Search for the cell housing the specified text and yield its (x, y) center coordinate. 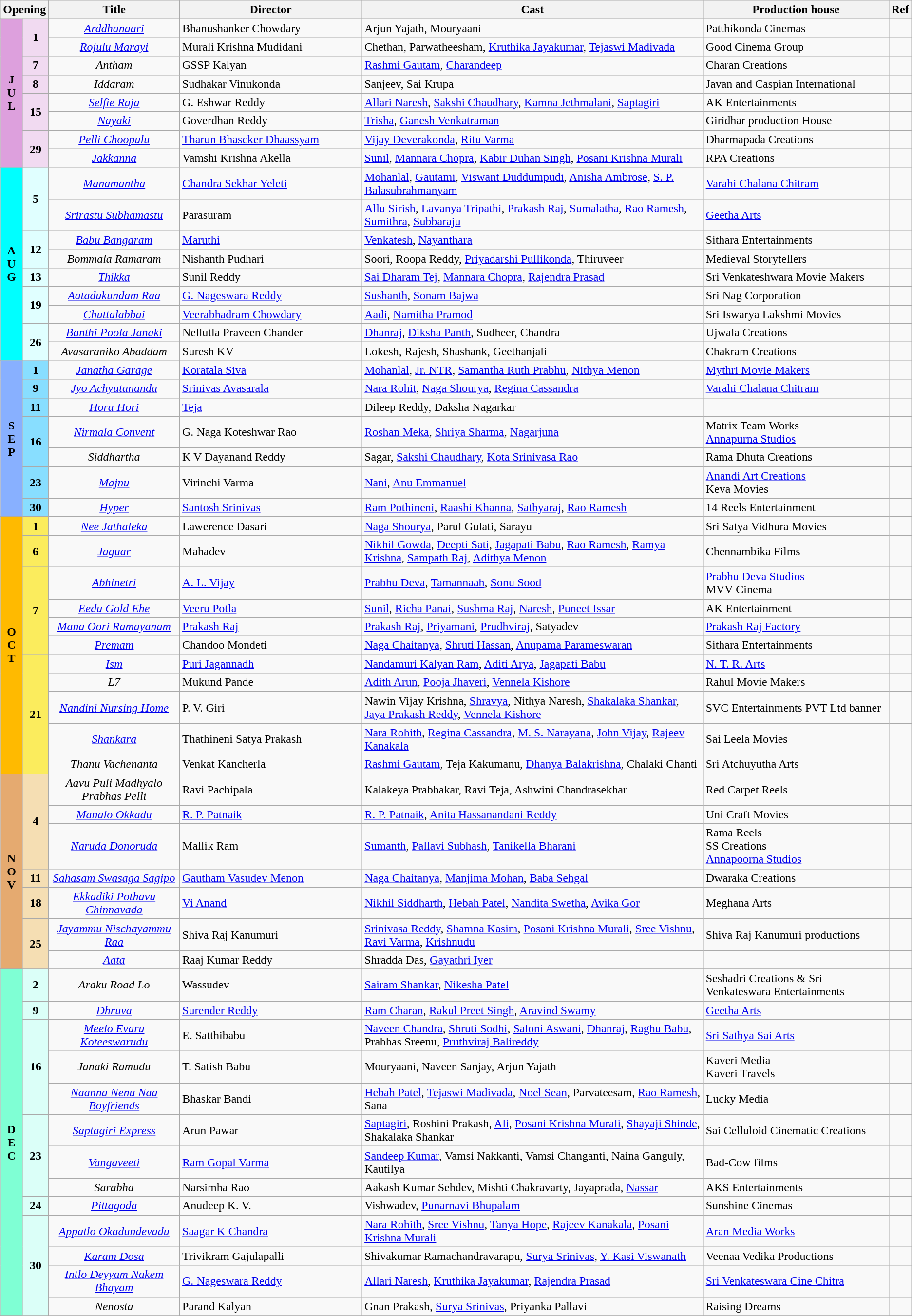
Nawin Vijay Krishna, Shravya, Nithya Naresh, Shakalaka Shankar, Jaya Prakash Reddy, Vennela Kishore (533, 708)
Prakash Raj Factory (796, 627)
Srirastu Subhamastu (114, 214)
Nandini Nursing Home (114, 708)
Sushanth, Sonam Bajwa (533, 296)
Meghana Arts (796, 903)
Janatha Garage (114, 370)
Siddhartha (114, 457)
Title (114, 10)
Ravi Pachipala (271, 790)
Narsimha Rao (271, 1187)
Prakash Raj (271, 627)
Charan Creations (796, 65)
Trisha, Ganesh Venkatraman (533, 121)
14 Reels Entertainment (796, 507)
21 (36, 714)
Ism (114, 664)
Veeru Potla (271, 608)
Abhinetri (114, 583)
Sanjeev, Sai Krupa (533, 84)
Naga Chaitanya, Shruti Hassan, Anupama Parameswaran (533, 645)
Sri Sathya Sai Arts (796, 1035)
R. P. Patnaik, Anita Hassanandani Reddy (533, 814)
Sandeep Kumar, Vamsi Nakkanti, Vamsi Changanti, Naina Ganguly, Kautilya (533, 1162)
Sunil Reddy (271, 277)
Sahasam Swasaga Sagipo (114, 878)
18 (36, 903)
Dharmapada Creations (796, 139)
Shankara (114, 739)
Javan and Caspian International (796, 84)
Hebah Patel, Tejaswi Madivada, Noel Sean, Parvateesam, Rao Ramesh, Sana (533, 1099)
Aakash Kumar Sehdev, Mishti Chakravarty, Jayaprada, Nassar (533, 1187)
Wassudev (271, 985)
Avasaraniko Abaddam (114, 351)
13 (36, 277)
Mahadev (271, 551)
Lucky Media (796, 1099)
Dileep Reddy, Daksha Nagarkar (533, 407)
Shradda Das, Gayathri Iyer (533, 960)
29 (36, 149)
Hora Hori (114, 407)
Sri Venkateshwara Movie Makers (796, 277)
8 (36, 84)
Janaki Ramudu (114, 1067)
A. L. Vijay (271, 583)
Sunil, Richa Panai, Sushma Raj, Naresh, Puneet Issar (533, 608)
Aavu Puli Madhyalo Prabhas Pelli (114, 790)
Dwaraka Creations (796, 878)
Ujwala Creations (796, 333)
Suresh KV (271, 351)
Arjun Yajath, Mouryaani (533, 28)
Sri Venkateswara Cine Chitra (796, 1281)
Ekkadiki Pothavu Chinnavada (114, 903)
Chandra Sekhar Yeleti (271, 183)
Chakram Creations (796, 351)
Surender Reddy (271, 1010)
Mukund Pande (271, 682)
Roshan Meka, Shriya Sharma, Nagarjuna (533, 432)
RPA Creations (796, 158)
Gnan Prakash, Surya Srinivas, Priyanka Pallavi (533, 1306)
Nara Rohit, Naga Shourya, Regina Cassandra (533, 388)
Uni Craft Movies (796, 814)
Director (271, 10)
Bhanushanker Chowdary (271, 28)
Sunshine Cinemas (796, 1206)
Giridhar production House (796, 121)
N. T. R. Arts (796, 664)
Pittagoda (114, 1206)
Trivikram Gajulapalli (271, 1256)
Ram Charan, Rakul Preet Singh, Aravind Swamy (533, 1010)
Gautham Vasudev Menon (271, 878)
Sri Iswarya Lakshmi Movies (796, 314)
Lawerence Dasari (271, 526)
Sumanth, Pallavi Subhash, Tanikella Bharani (533, 846)
Venkat Kancherla (271, 764)
Saptagiri, Roshini Prakash, Ali, Posani Krishna Murali, Shayaji Shinde, Shakalaka Shankar (533, 1131)
Patthikonda Cinemas (796, 28)
Veerabhadram Chowdary (271, 314)
Vi Anand (271, 903)
G. Naga Koteshwar Rao (271, 432)
Kaveri MediaKaveri Travels (796, 1067)
Mallik Ram (271, 846)
Nikhil Gowda, Deepti Sati, Jagapati Babu, Rao Ramesh, Ramya Krishna, Sampath Raj, Adithya Menon (533, 551)
JUL (12, 93)
Nikhil Siddharth, Hebah Patel, Nandita Swetha, Avika Gor (533, 903)
DEC (12, 1142)
Shiva Raj Kanumuri productions (796, 935)
4 (36, 821)
Rama Reels SS Creations Annapoorna Studios (796, 846)
Rashmi Gautam, Teja Kakumanu, Dhanya Balakrishna, Chalaki Chanti (533, 764)
Aatadukundam Raa (114, 296)
Chethan, Parwatheesham, Kruthika Jayakumar, Tejaswi Madivada (533, 47)
Mana Oori Ramayanam (114, 627)
Matrix Team Works Annapurna Studios (796, 432)
Sudhakar Vinukonda (271, 84)
Chuttalabbai (114, 314)
Thanu Vachenanta (114, 764)
Vamshi Krishna Akella (271, 158)
Good Cinema Group (796, 47)
Production house (796, 10)
Raaj Kumar Reddy (271, 960)
Arddhanaari (114, 28)
Antham (114, 65)
Tharun Bhascker Dhaassyam (271, 139)
Kalakeya Prabhakar, Ravi Teja, Ashwini Chandrasekhar (533, 790)
Vijay Deverakonda, Ritu Varma (533, 139)
6 (36, 551)
Prabhu Deva, Tamannaah, Sonu Sood (533, 583)
Rashmi Gautam, Charandeep (533, 65)
Maruthi (271, 240)
Thathineni Satya Prakash (271, 739)
Nayaki (114, 121)
24 (36, 1206)
Appatlo Okadundevadu (114, 1231)
Saptagiri Express (114, 1131)
R. P. Patnaik (271, 814)
Naruda Donoruda (114, 846)
Naveen Chandra, Shruti Sodhi, Saloni Aswani, Dhanraj, Raghu Babu, Prabhas Sreenu, Pruthviraj Balireddy (533, 1035)
Veenaa Vedika Productions (796, 1256)
Eedu Gold Ehe (114, 608)
Majnu (114, 483)
Nenosta (114, 1306)
Venkatesh, Nayanthara (533, 240)
Bhaskar Bandi (271, 1099)
26 (36, 342)
GSSP Kalyan (271, 65)
AUG (12, 264)
Raising Dreams (796, 1306)
Arun Pawar (271, 1131)
Pelli Choopulu (114, 139)
P. V. Giri (271, 708)
Nara Rohith, Sree Vishnu, Tanya Hope, Rajeev Kanakala, Posani Krishna Murali (533, 1231)
Nellutla Praveen Chander (271, 333)
Jayammu Nischayammu Raa (114, 935)
Bommala Ramaram (114, 259)
Aran Media Works (796, 1231)
Vishwadev, Punarnavi Bhupalam (533, 1206)
Murali Krishna Mudidani (271, 47)
Nishanth Pudhari (271, 259)
Thikka (114, 277)
Chandoo Mondeti (271, 645)
Vangaveeti (114, 1162)
Rama Dhuta Creations (796, 457)
Srinivas Avasarala (271, 388)
Aadi, Namitha Pramod (533, 314)
Santosh Srinivas (271, 507)
AKS Entertainments (796, 1187)
Sagar, Sakshi Chaudhary, Kota Srinivasa Rao (533, 457)
G. Eshwar Reddy (271, 102)
Chennambika Films (796, 551)
Medieval Storytellers (796, 259)
Mohanlal, Jr. NTR, Samantha Ruth Prabhu, Nithya Menon (533, 370)
E. Satthibabu (271, 1035)
Karam Dosa (114, 1256)
Mouryaani, Naveen Sanjay, Arjun Yajath (533, 1067)
25 (36, 944)
Lokesh, Rajesh, Shashank, Geethanjali (533, 351)
Prakash Raj, Priyamani, Prudhviraj, Satyadev (533, 627)
Rahul Movie Makers (796, 682)
AK Entertainment (796, 608)
Sri Satya Vidhura Movies (796, 526)
Ref (900, 10)
Virinchi Varma (271, 483)
15 (36, 112)
Adith Arun, Pooja Jhaveri, Vennela Kishore (533, 682)
Shiva Raj Kanumuri (271, 935)
Ram Gopal Varma (271, 1162)
Rojulu Marayi (114, 47)
Prabhu Deva Studios MVV Cinema (796, 583)
Sai Dharam Tej, Mannara Chopra, Rajendra Prasad (533, 277)
Shivakumar Ramachandravarapu, Surya Srinivas, Y. Kasi Viswanath (533, 1256)
Premam (114, 645)
Manamantha (114, 183)
SEP (12, 439)
Teja (271, 407)
Mohanlal, Gautami, Viswant Duddumpudi, Anisha Ambrose, S. P. Balasubrahmanyam (533, 183)
Naga Shourya, Parul Gulati, Sarayu (533, 526)
Banthi Poola Janaki (114, 333)
Soori, Roopa Reddy, Priyadarshi Pullikonda, Thiruveer (533, 259)
Puri Jagannadh (271, 664)
Nee Jathaleka (114, 526)
Meelo Evaru Koteeswarudu (114, 1035)
Parand Kalyan (271, 1306)
T. Satish Babu (271, 1067)
Selfie Raja (114, 102)
Aata (114, 960)
OCT (12, 645)
Allari Naresh, Sakshi Chaudhary, Kamna Jethmalani, Saptagiri (533, 102)
Allu Sirish, Lavanya Tripathi, Prakash Raj, Sumalatha, Rao Ramesh, Sumithra, Subbaraju (533, 214)
SVC Entertainments PVT Ltd banner (796, 708)
2 (36, 985)
Manalo Okkadu (114, 814)
Babu Bangaram (114, 240)
Anandi Art CreationsKeva Movies (796, 483)
Sri Nag Corporation (796, 296)
19 (36, 305)
Nara Rohith, Regina Cassandra, M. S. Narayana, John Vijay, Rajeev Kanakala (533, 739)
Srinivasa Reddy, Shamna Kasim, Posani Krishna Murali, Sree Vishnu, Ravi Varma, Krishnudu (533, 935)
Sairam Shankar, Nikesha Patel (533, 985)
Dhanraj, Diksha Panth, Sudheer, Chandra (533, 333)
Hyper (114, 507)
Koratala Siva (271, 370)
Sunil, Mannara Chopra, Kabir Duhan Singh, Posani Krishna Murali (533, 158)
Red Carpet Reels (796, 790)
Sai Leela Movies (796, 739)
Ram Pothineni, Raashi Khanna, Sathyaraj, Rao Ramesh (533, 507)
Naga Chaitanya, Manjima Mohan, Baba Sehgal (533, 878)
Sarabha (114, 1187)
Intlo Deyyam Nakem Bhayam (114, 1281)
K V Dayanand Reddy (271, 457)
Sri Atchuyutha Arts (796, 764)
Dhruva (114, 1010)
Bad-Cow films (796, 1162)
Mythri Movie Makers (796, 370)
Anudeep K. V. (271, 1206)
L7 (114, 682)
Araku Road Lo (114, 985)
Parasuram (271, 214)
NOV (12, 871)
Jaguar (114, 551)
12 (36, 249)
Goverdhan Reddy (271, 121)
Opening (24, 10)
5 (36, 199)
Allari Naresh, Kruthika Jayakumar, Rajendra Prasad (533, 1281)
Iddaram (114, 84)
Nani, Anu Emmanuel (533, 483)
Jakkanna (114, 158)
Jyo Achyutananda (114, 388)
Nandamuri Kalyan Ram, Aditi Arya, Jagapati Babu (533, 664)
Cast (533, 10)
Naanna Nenu Naa Boyfriends (114, 1099)
AK Entertainments (796, 102)
Sai Celluloid Cinematic Creations (796, 1131)
Saagar K Chandra (271, 1231)
Nirmala Convent (114, 432)
Seshadri Creations & Sri Venkateswara Entertainments (796, 985)
